Capture the cell that displays the provided text and extract its [x, y] central coordinate. 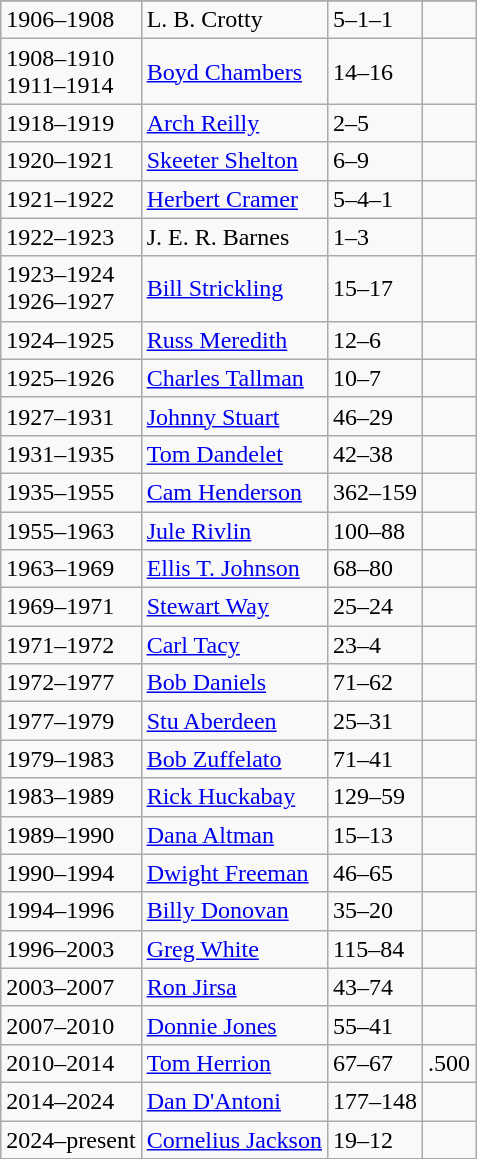
.500 [450, 1063]
1908–19101911–1914 [71, 72]
46–65 [374, 873]
129–59 [374, 797]
10–7 [374, 378]
23–4 [374, 645]
Herbert Cramer [234, 199]
2014–2024 [71, 1101]
1972–1977 [71, 683]
1918–1919 [71, 123]
115–84 [374, 949]
Cam Henderson [234, 492]
42–38 [374, 454]
100–88 [374, 531]
Dan D'Antoni [234, 1101]
25–31 [374, 721]
Ellis T. Johnson [234, 569]
2024–present [71, 1139]
L. B. Crotty [234, 20]
Cornelius Jackson [234, 1139]
2007–2010 [71, 1025]
1925–1926 [71, 378]
1979–1983 [71, 759]
2003–2007 [71, 987]
1996–2003 [71, 949]
Stu Aberdeen [234, 721]
14–16 [374, 72]
1–3 [374, 237]
15–17 [374, 288]
35–20 [374, 911]
1920–1921 [71, 161]
43–74 [374, 987]
19–12 [374, 1139]
Ron Jirsa [234, 987]
1977–1979 [71, 721]
1924–1925 [71, 340]
Tom Dandelet [234, 454]
6–9 [374, 161]
2–5 [374, 123]
Billy Donovan [234, 911]
1923–19241926–1927 [71, 288]
Tom Herrion [234, 1063]
68–80 [374, 569]
1990–1994 [71, 873]
1994–1996 [71, 911]
Dana Altman [234, 835]
Rick Huckabay [234, 797]
46–29 [374, 416]
Russ Meredith [234, 340]
1931–1935 [71, 454]
Stewart Way [234, 607]
1989–1990 [71, 835]
5–4–1 [374, 199]
1955–1963 [71, 531]
Skeeter Shelton [234, 161]
1983–1989 [71, 797]
1927–1931 [71, 416]
Carl Tacy [234, 645]
1969–1971 [71, 607]
Dwight Freeman [234, 873]
1935–1955 [71, 492]
362–159 [374, 492]
55–41 [374, 1025]
12–6 [374, 340]
Arch Reilly [234, 123]
71–62 [374, 683]
1921–1922 [71, 199]
15–13 [374, 835]
25–24 [374, 607]
Bill Strickling [234, 288]
2010–2014 [71, 1063]
Boyd Chambers [234, 72]
Donnie Jones [234, 1025]
Charles Tallman [234, 378]
1971–1972 [71, 645]
Bob Daniels [234, 683]
177–148 [374, 1101]
1922–1923 [71, 237]
J. E. R. Barnes [234, 237]
Jule Rivlin [234, 531]
1906–1908 [71, 20]
5–1–1 [374, 20]
1963–1969 [71, 569]
71–41 [374, 759]
Johnny Stuart [234, 416]
Bob Zuffelato [234, 759]
67–67 [374, 1063]
Greg White [234, 949]
